Determine the [x, y] coordinate at the center of the cell enclosing the given text.  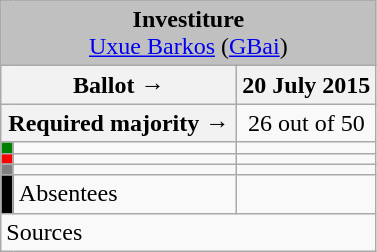
26 out of 50 [306, 123]
Required majority → [119, 123]
Sources [188, 232]
Ballot → [119, 85]
Absentees [125, 194]
InvestitureUxue Barkos (GBai) [188, 34]
20 July 2015 [306, 85]
